Find where the given text appears and provide that cell's center as [X, Y] coordinate. 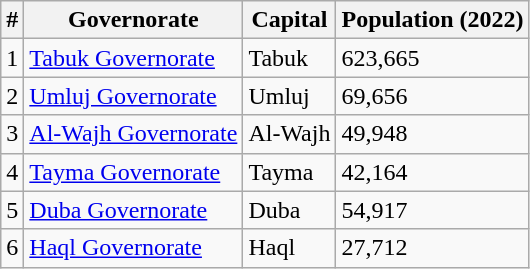
Duba [290, 210]
Haql [290, 248]
623,665 [432, 58]
Tabuk Governorate [134, 58]
# [12, 20]
Duba Governorate [134, 210]
6 [12, 248]
Al-Wajh Governorate [134, 134]
5 [12, 210]
Umluj Governorate [134, 96]
42,164 [432, 172]
69,656 [432, 96]
Umluj [290, 96]
54,917 [432, 210]
Capital [290, 20]
Population (2022) [432, 20]
Haql Governorate [134, 248]
4 [12, 172]
2 [12, 96]
Governorate [134, 20]
1 [12, 58]
3 [12, 134]
49,948 [432, 134]
Tayma Governorate [134, 172]
27,712 [432, 248]
Tabuk [290, 58]
Al-Wajh [290, 134]
Tayma [290, 172]
